Determine the [X, Y] coordinate at the center of the cell enclosing the given text.  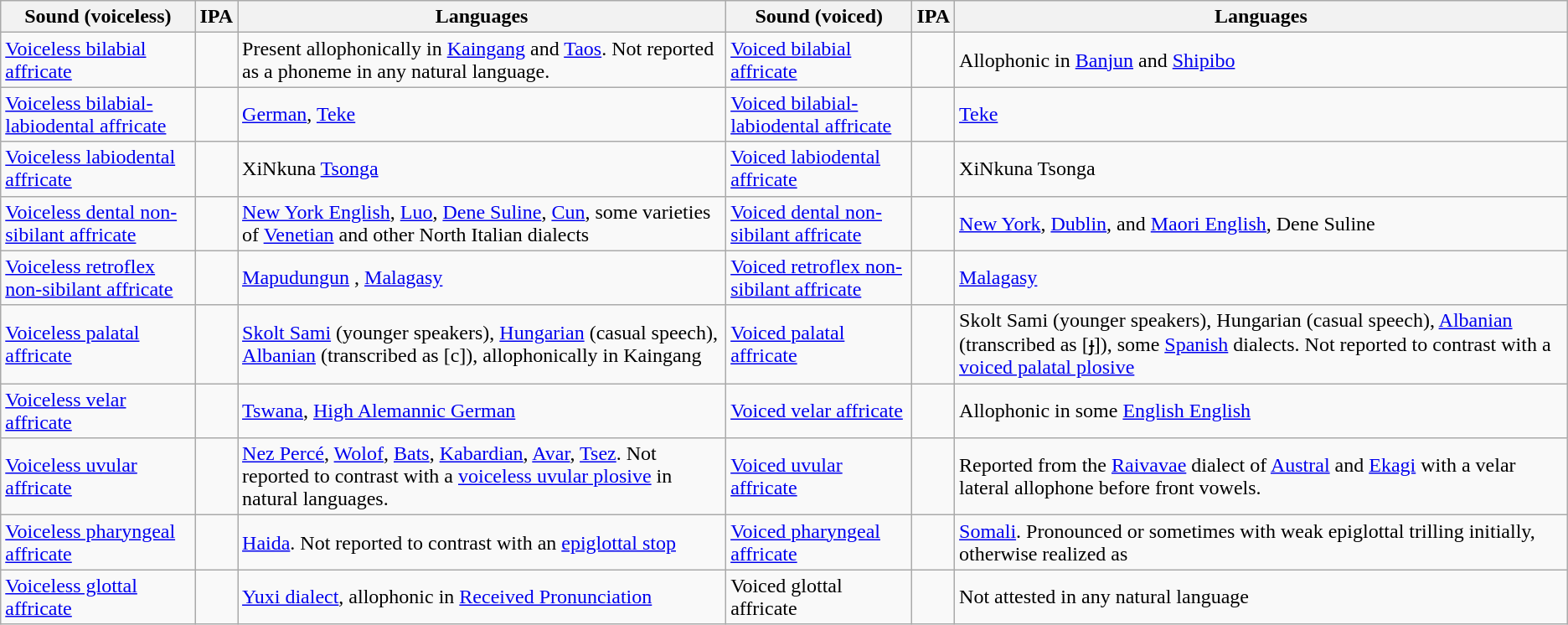
Voiced dental non-sibilant affricate [819, 223]
Voiced bilabial affricate [819, 60]
Voiceless dental non-sibilant affricate [98, 223]
Skolt Sami (younger speakers), Hungarian (casual speech), Albanian (transcribed as [c]), allophonically in Kaingang [482, 344]
Voiceless bilabial affricate [98, 60]
Voiced glottal affricate [819, 597]
New York, Dublin, and Maori English, Dene Suline [1261, 223]
Voiceless palatal affricate [98, 344]
Voiceless uvular affricate [98, 477]
Voiceless velar affricate [98, 411]
Voiced pharyngeal affricate [819, 543]
Present allophonically in Kaingang and Taos. Not reported as a phoneme in any natural language. [482, 60]
Teke [1261, 114]
Voiceless bilabial-labiodental affricate [98, 114]
Voiceless glottal affricate [98, 597]
Voiced bilabial-labiodental affricate [819, 114]
Voiced retroflex non-sibilant affricate [819, 278]
Voiced palatal affricate [819, 344]
Voiced uvular affricate [819, 477]
Somali. Pronounced or sometimes with weak epiglottal trilling initially, otherwise realized as [1261, 543]
Voiceless pharyngeal affricate [98, 543]
Voiceless retroflex non-sibilant affricate [98, 278]
Not attested in any natural language [1261, 597]
Allophonic in some English English [1261, 411]
Voiceless labiodental affricate [98, 169]
Voiced labiodental affricate [819, 169]
Tswana, High Alemannic German [482, 411]
Voiced velar affricate [819, 411]
New York English, Luo, Dene Suline, Cun, some varieties of Venetian and other North Italian dialects [482, 223]
Sound (voiceless) [98, 17]
Malagasy [1261, 278]
Sound (voiced) [819, 17]
Yuxi dialect, allophonic in Received Pronunciation [482, 597]
Mapudungun , Malagasy [482, 278]
Reported from the Raivavae dialect of Austral and Ekagi with a velar lateral allophone before front vowels. [1261, 477]
German, Teke [482, 114]
Allophonic in Banjun and Shipibo [1261, 60]
Haida. Not reported to contrast with an epiglottal stop [482, 543]
Nez Percé, Wolof, Bats, Kabardian, Avar, Tsez. Not reported to contrast with a voiceless uvular plosive in natural languages. [482, 477]
